Scan for the cell matching the given text and deliver its (x, y) coordinate at center. 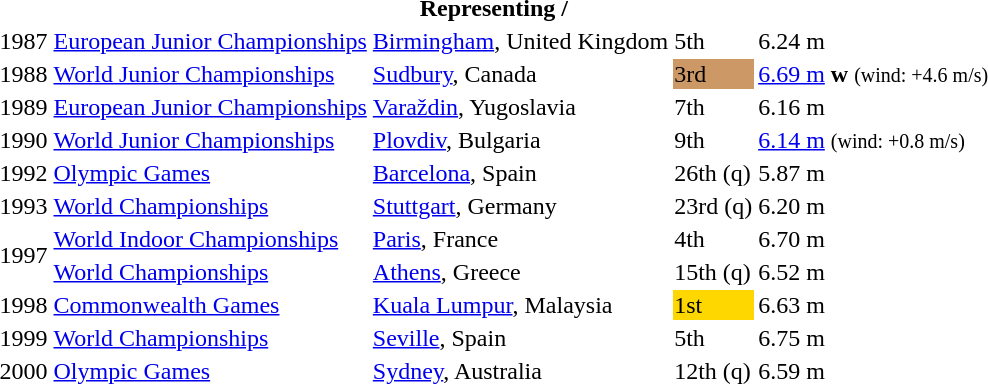
4th (714, 239)
Olympic Games (210, 173)
1st (714, 305)
Athens, Greece (520, 272)
Commonwealth Games (210, 305)
26th (q) (714, 173)
World Indoor Championships (210, 239)
Kuala Lumpur, Malaysia (520, 305)
Varaždin, Yugoslavia (520, 107)
7th (714, 107)
Stuttgart, Germany (520, 206)
15th (q) (714, 272)
Birmingham, United Kingdom (520, 41)
3rd (714, 74)
Seville, Spain (520, 338)
23rd (q) (714, 206)
Plovdiv, Bulgaria (520, 140)
9th (714, 140)
Barcelona, Spain (520, 173)
Paris, France (520, 239)
Sudbury, Canada (520, 74)
